Capture the cell that displays the provided text and extract its (x, y) central coordinate. 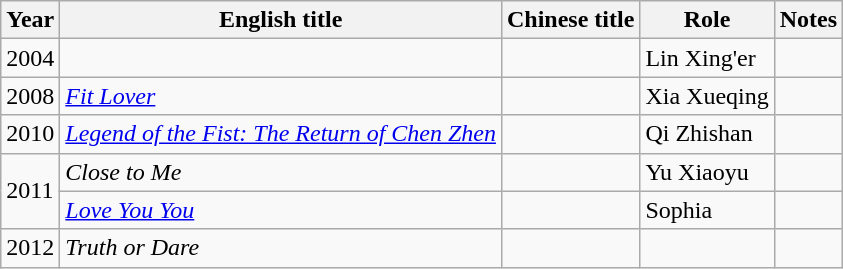
Sophia (707, 210)
2011 (30, 191)
English title (281, 20)
2012 (30, 248)
Truth or Dare (281, 248)
2004 (30, 58)
Fit Lover (281, 96)
Legend of the Fist: The Return of Chen Zhen (281, 134)
2010 (30, 134)
Love You You (281, 210)
Notes (808, 20)
2008 (30, 96)
Close to Me (281, 172)
Year (30, 20)
Qi Zhishan (707, 134)
Xia Xueqing (707, 96)
Chinese title (570, 20)
Lin Xing'er (707, 58)
Yu Xiaoyu (707, 172)
Role (707, 20)
